Return [x, y] of the center of cell containing provided text 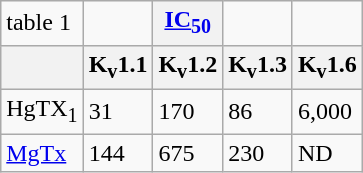
31 [118, 111]
675 [188, 153]
230 [258, 153]
6,000 [327, 111]
IC50 [188, 23]
Kv1.1 [118, 67]
86 [258, 111]
Kv1.6 [327, 67]
ND [327, 153]
144 [118, 153]
Kv1.3 [258, 67]
Kv1.2 [188, 67]
170 [188, 111]
HgTX1 [42, 111]
MgTx [42, 153]
table 1 [42, 23]
